Scan for the cell matching the given text and deliver its (x, y) coordinate at center. 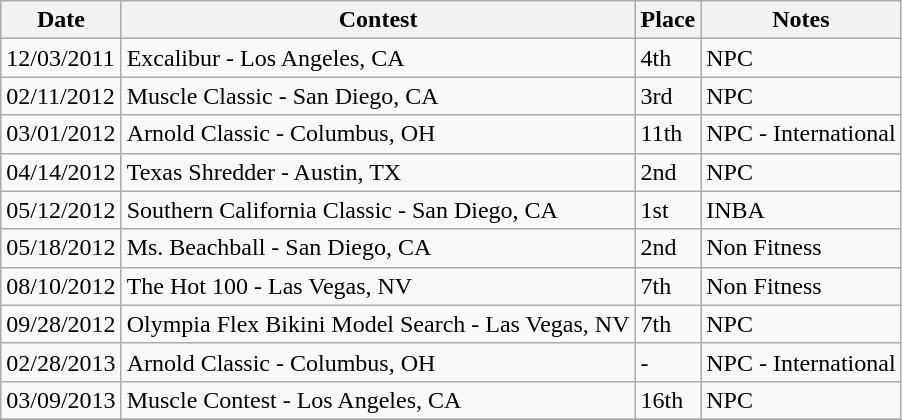
04/14/2012 (61, 172)
02/11/2012 (61, 96)
- (668, 362)
16th (668, 400)
Ms. Beachball - San Diego, CA (378, 248)
INBA (801, 210)
Contest (378, 20)
03/01/2012 (61, 134)
Southern California Classic - San Diego, CA (378, 210)
Muscle Classic - San Diego, CA (378, 96)
Notes (801, 20)
12/03/2011 (61, 58)
Muscle Contest - Los Angeles, CA (378, 400)
The Hot 100 - Las Vegas, NV (378, 286)
Texas Shredder - Austin, TX (378, 172)
4th (668, 58)
03/09/2013 (61, 400)
05/12/2012 (61, 210)
05/18/2012 (61, 248)
Olympia Flex Bikini Model Search - Las Vegas, NV (378, 324)
1st (668, 210)
11th (668, 134)
02/28/2013 (61, 362)
Excalibur - Los Angeles, CA (378, 58)
3rd (668, 96)
Date (61, 20)
09/28/2012 (61, 324)
Place (668, 20)
08/10/2012 (61, 286)
